Search for the cell housing the specified text and yield its [x, y] center coordinate. 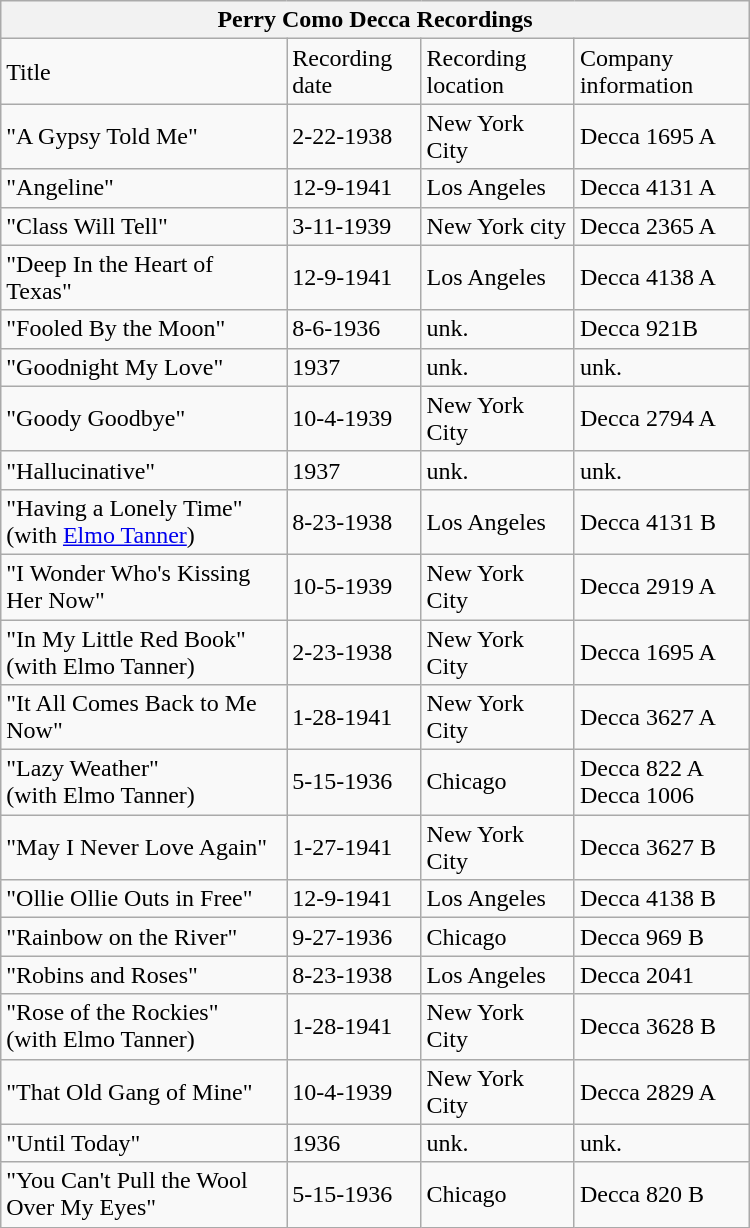
"You Can't Pull the Wool Over My Eyes" [144, 1194]
"Robins and Roses" [144, 975]
"Having a Lonely Time"(with Elmo Tanner) [144, 522]
"Class Will Tell" [144, 226]
Decca 4138 B [662, 899]
Decca 4131 A [662, 188]
Decca 4131 B [662, 522]
"Rose of the Rockies" (with Elmo Tanner) [144, 1026]
"Angeline" [144, 188]
Title [144, 72]
3-11-1939 [354, 226]
10-5-1939 [354, 586]
"That Old Gang of Mine" [144, 1092]
Decca 2794 A [662, 418]
"Rainbow on the River" [144, 937]
"In My Little Red Book"(with Elmo Tanner) [144, 652]
Recording date [354, 72]
Decca 3628 B [662, 1026]
Decca 2041 [662, 975]
Company information [662, 72]
Decca 969 B [662, 937]
Decca 822 ADecca 1006 [662, 782]
"Hallucinative" [144, 470]
1936 [354, 1143]
"I Wonder Who's Kissing Her Now" [144, 586]
9-27-1936 [354, 937]
"Ollie Ollie Outs in Free" [144, 899]
"Deep In the Heart of Texas" [144, 278]
"Lazy Weather"(with Elmo Tanner) [144, 782]
New York city [498, 226]
8-6-1936 [354, 329]
1-27-1941 [354, 848]
"Goody Goodbye" [144, 418]
"Goodnight My Love" [144, 367]
Decca 3627 A [662, 718]
Decca 921B [662, 329]
"Until Today" [144, 1143]
Decca 820 B [662, 1194]
Decca 4138 A [662, 278]
"A Gypsy Told Me" [144, 136]
"Fooled By the Moon" [144, 329]
Decca 2829 A [662, 1092]
Perry Como Decca Recordings [375, 20]
Recording location [498, 72]
Decca 2365 A [662, 226]
2-23-1938 [354, 652]
Decca 3627 B [662, 848]
Decca 2919 A [662, 586]
"May I Never Love Again" [144, 848]
2-22-1938 [354, 136]
"It All Comes Back to Me Now" [144, 718]
